From the cell containing the given text, extract its center point as (X, Y) coordinate. 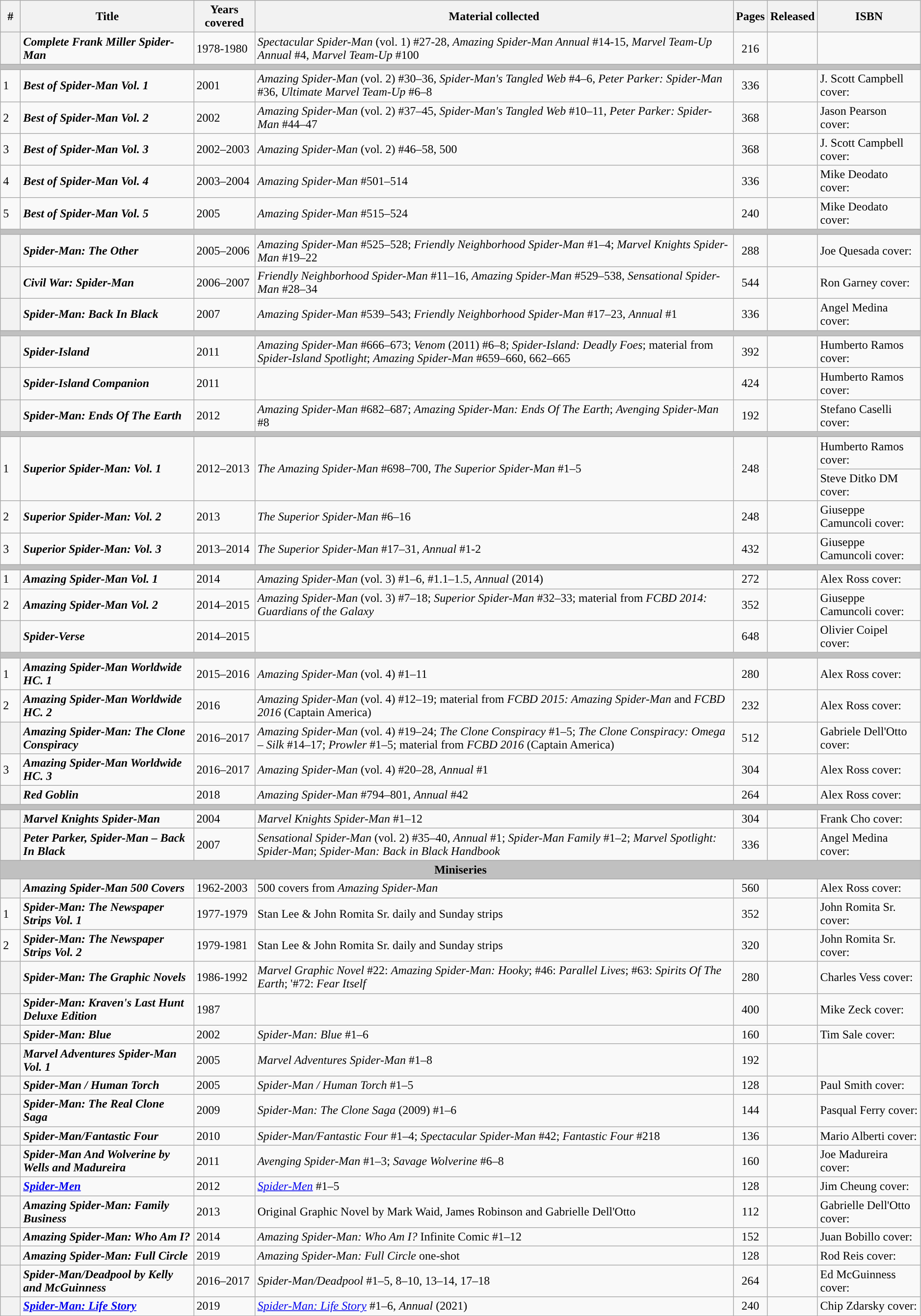
144 (751, 1110)
Friendly Neighborhood Spider-Man #11–16, Amazing Spider-Man #529–538, Sensational Spider-Man #28–34 (494, 283)
Amazing Spider-Man #539–543; Friendly Neighborhood Spider-Man #17–23, Annual #1 (494, 314)
Spider-Men (107, 1187)
Spider-Man: The Other (107, 250)
Amazing Spider-Man Worldwide HC. 3 (107, 770)
# (11, 17)
2015–2016 (224, 674)
152 (751, 1237)
Charles Vess cover: (869, 977)
Mike Zeck cover: (869, 1009)
648 (751, 637)
432 (751, 548)
The Superior Spider-Man #17–31, Annual #1-2 (494, 548)
1962-2003 (224, 888)
424 (751, 384)
Civil War: Spider-Man (107, 283)
Amazing Spider-Man 500 Covers (107, 888)
Amazing Spider-Man: Full Circle one-shot (494, 1256)
Amazing Spider-Man Worldwide HC. 1 (107, 674)
Original Graphic Novel by Mark Waid, James Robinson and Gabrielle Dell'Otto (494, 1212)
Stefano Caselli cover: (869, 416)
Miniseries (461, 870)
Mario Alberti cover: (869, 1135)
Amazing Spider-Man Vol. 2 (107, 604)
Jim Cheung cover: (869, 1187)
Spider-Man/Deadpool #1–5, 8–10, 13–14, 17–18 (494, 1281)
216 (751, 48)
Best of Spider-Man Vol. 5 (107, 213)
Spider-Man / Human Torch (107, 1085)
Joe Madureira cover: (869, 1161)
Ed McGuinness cover: (869, 1281)
Amazing Spider-Man (vol. 3) #7–18; Superior Spider-Man #32–33; material from FCBD 2014: Guardians of the Galaxy (494, 604)
1978-1980 (224, 48)
Spider-Man And Wolverine by Wells and Madureira (107, 1161)
Chip Zdarsky cover: (869, 1306)
Steve Ditko DM cover: (869, 485)
Superior Spider-Man: Vol. 3 (107, 548)
2001 (224, 85)
Juan Bobillo cover: (869, 1237)
320 (751, 946)
2005–2006 (224, 250)
Amazing Spider-Man (vol. 2) #37–45, Spider-Man's Tangled Web #10–11, Peter Parker: Spider-Man #44–47 (494, 118)
112 (751, 1212)
Gabriele Dell'Otto cover: (869, 738)
Best of Spider-Man Vol. 3 (107, 149)
Superior Spider-Man: Vol. 2 (107, 517)
288 (751, 250)
Best of Spider-Man Vol. 1 (107, 85)
Amazing Spider-Man (vol. 3) #1–6, #1.1–1.5, Annual (2014) (494, 579)
Joe Quesada cover: (869, 250)
Marvel Adventures Spider-Man #1–8 (494, 1059)
136 (751, 1135)
Complete Frank Miller Spider-Man (107, 48)
Spider-Man/Fantastic Four #1–4; Spectacular Spider-Man #42; Fantastic Four #218 (494, 1135)
Olivier Coipel cover: (869, 637)
232 (751, 705)
Gabrielle Dell'Otto cover: (869, 1212)
Spider-Man / Human Torch #1–5 (494, 1085)
The Amazing Spider-Man #698–700, The Superior Spider-Man #1–5 (494, 469)
Material collected (494, 17)
Spider-Man: Back In Black (107, 314)
2012–2013 (224, 469)
Spider-Man: The Clone Saga (2009) #1–6 (494, 1110)
Spider-Man: Blue #1–6 (494, 1034)
2013–2014 (224, 548)
Amazing Spider-Man (vol. 2) #46–58, 500 (494, 149)
Amazing Spider-Man (vol. 4) #12–19; material from FCBD 2015: Amazing Spider-Man and FCBD 2016 (Captain America) (494, 705)
Released (792, 17)
2010 (224, 1135)
Marvel Knights Spider-Man (107, 819)
Spider-Man/Fantastic Four (107, 1135)
Rod Reis cover: (869, 1256)
2018 (224, 795)
2003–2004 (224, 181)
Amazing Spider-Man #501–514 (494, 181)
Amazing Spider-Man #794–801, Annual #42 (494, 795)
Amazing Spider-Man (vol. 4) #20–28, Annual #1 (494, 770)
Pasqual Ferry cover: (869, 1110)
Amazing Spider-Man: The Clone Conspiracy (107, 738)
Red Goblin (107, 795)
Peter Parker, Spider-Man – Back In Black (107, 845)
Ron Garney cover: (869, 283)
Paul Smith cover: (869, 1085)
Amazing Spider-Man #515–524 (494, 213)
Frank Cho cover: (869, 819)
Title (107, 17)
Jason Pearson cover: (869, 118)
4 (11, 181)
2009 (224, 1110)
Spectacular Spider-Man (vol. 1) #27-28, Amazing Spider-Man Annual #14-15, Marvel Team-Up Annual #4, Marvel Team-Up #100 (494, 48)
Spider-Men #1–5 (494, 1187)
392 (751, 352)
The Superior Spider-Man #6–16 (494, 517)
Superior Spider-Man: Vol. 1 (107, 469)
Marvel Adventures Spider-Man Vol. 1 (107, 1059)
Spider-Man: Life Story (107, 1306)
2004 (224, 819)
Spider-Man: Kraven's Last Hunt Deluxe Edition (107, 1009)
Marvel Knights Spider-Man #1–12 (494, 819)
Spider-Island (107, 352)
Amazing Spider-Man Vol. 1 (107, 579)
1987 (224, 1009)
Amazing Spider-Man: Full Circle (107, 1256)
Amazing Spider-Man Worldwide HC. 2 (107, 705)
Spider-Verse (107, 637)
Spider-Man: The Newspaper Strips Vol. 2 (107, 946)
500 covers from Amazing Spider-Man (494, 888)
544 (751, 283)
Amazing Spider-Man #682–687; Amazing Spider-Man: Ends Of The Earth; Avenging Spider-Man #8 (494, 416)
Amazing Spider-Man: Family Business (107, 1212)
Best of Spider-Man Vol. 2 (107, 118)
5 (11, 213)
Best of Spider-Man Vol. 4 (107, 181)
Spider-Man: The Real Clone Saga (107, 1110)
Years covered (224, 17)
Spider-Island Companion (107, 384)
1986-1992 (224, 977)
1979-1981 (224, 946)
Pages (751, 17)
Spider-Man: The Graphic Novels (107, 977)
ISBN (869, 17)
Amazing Spider-Man: Who Am I? (107, 1237)
Sensational Spider-Man (vol. 2) #35–40, Annual #1; Spider-Man Family #1–2; Marvel Spotlight: Spider-Man; Spider-Man: Back in Black Handbook (494, 845)
512 (751, 738)
400 (751, 1009)
Spider-Man: Ends Of The Earth (107, 416)
Spider-Man/Deadpool by Kelly and McGuinness (107, 1281)
Spider-Man: Life Story #1–6, Annual (2021) (494, 1306)
2016 (224, 705)
Amazing Spider-Man (vol. 4) #1–11 (494, 674)
2006–2007 (224, 283)
Tim Sale cover: (869, 1034)
1977-1979 (224, 913)
Amazing Spider-Man: Who Am I? Infinite Comic #1–12 (494, 1237)
560 (751, 888)
Spider-Man: The Newspaper Strips Vol. 1 (107, 913)
Amazing Spider-Man #525–528; Friendly Neighborhood Spider-Man #1–4; Marvel Knights Spider-Man #19–22 (494, 250)
2002–2003 (224, 149)
272 (751, 579)
Marvel Graphic Novel #22: Amazing Spider-Man: Hooky; #46: Parallel Lives; #63: Spirits Of The Earth; '#72: Fear Itself (494, 977)
Amazing Spider-Man (vol. 2) #30–36, Spider-Man's Tangled Web #4–6, Peter Parker: Spider-Man #36, Ultimate Marvel Team-Up #6–8 (494, 85)
Spider-Man: Blue (107, 1034)
Avenging Spider-Man #1–3; Savage Wolverine #6–8 (494, 1161)
